Determine the (X, Y) coordinate at the center of the cell enclosing the given text.  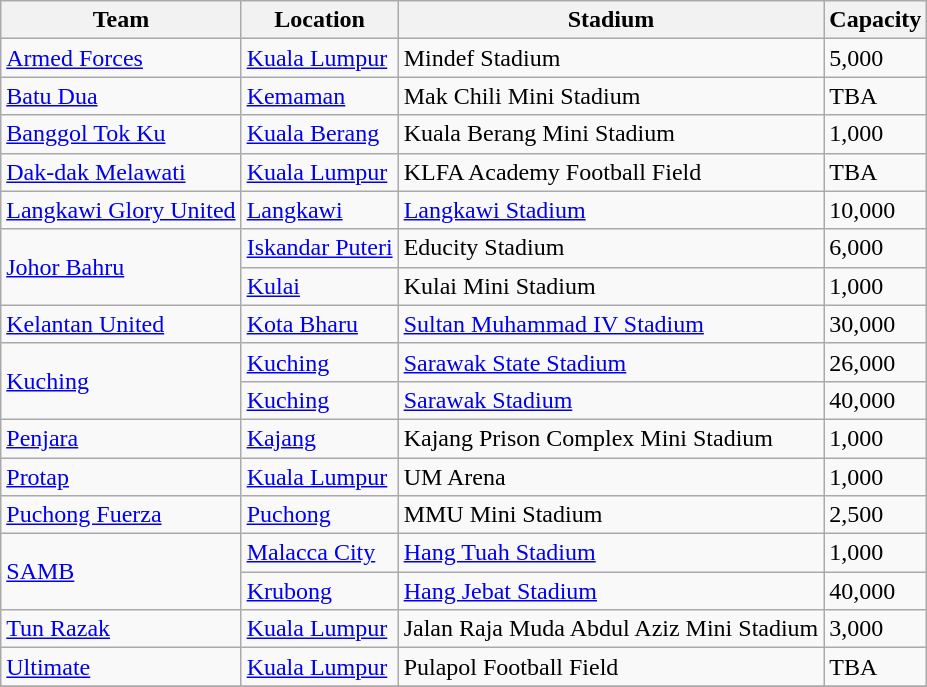
Puchong (320, 515)
Pulapol Football Field (611, 667)
SAMB (121, 572)
Malacca City (320, 553)
Kulai (320, 286)
Penjara (121, 438)
Kuala Berang Mini Stadium (611, 134)
3,000 (876, 629)
30,000 (876, 324)
Sultan Muhammad IV Stadium (611, 324)
Protap (121, 477)
Tun Razak (121, 629)
Iskandar Puteri (320, 248)
Krubong (320, 591)
Kajang Prison Complex Mini Stadium (611, 438)
Kemaman (320, 96)
Kulai Mini Stadium (611, 286)
Ultimate (121, 667)
Langkawi Stadium (611, 210)
Armed Forces (121, 58)
5,000 (876, 58)
Puchong Fuerza (121, 515)
Stadium (611, 20)
26,000 (876, 362)
MMU Mini Stadium (611, 515)
Kelantan United (121, 324)
KLFA Academy Football Field (611, 172)
Johor Bahru (121, 267)
Location (320, 20)
Capacity (876, 20)
Batu Dua (121, 96)
10,000 (876, 210)
UM Arena (611, 477)
Hang Tuah Stadium (611, 553)
Educity Stadium (611, 248)
Banggol Tok Ku (121, 134)
Mak Chili Mini Stadium (611, 96)
Mindef Stadium (611, 58)
Hang Jebat Stadium (611, 591)
Langkawi (320, 210)
6,000 (876, 248)
Kajang (320, 438)
Jalan Raja Muda Abdul Aziz Mini Stadium (611, 629)
Kota Bharu (320, 324)
Kuala Berang (320, 134)
Sarawak Stadium (611, 400)
Langkawi Glory United (121, 210)
Team (121, 20)
2,500 (876, 515)
Sarawak State Stadium (611, 362)
Dak-dak Melawati (121, 172)
